Determine the [x, y] coordinate at the center of the cell enclosing the given text.  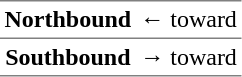
→ toward [189, 57]
Southbound [68, 57]
← toward [189, 20]
Northbound [68, 20]
